Output the (x, y) coordinate of the center of the cell containing the given text.  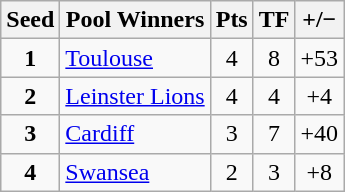
Cardiff (135, 134)
+53 (320, 58)
8 (274, 58)
Toulouse (135, 58)
Leinster Lions (135, 96)
+/− (320, 20)
Pool Winners (135, 20)
+4 (320, 96)
7 (274, 134)
Seed (30, 20)
Swansea (135, 172)
TF (274, 20)
1 (30, 58)
+8 (320, 172)
+40 (320, 134)
Pts (232, 20)
